For the text-containing cell, return its midpoint in [X, Y] coordinate format. 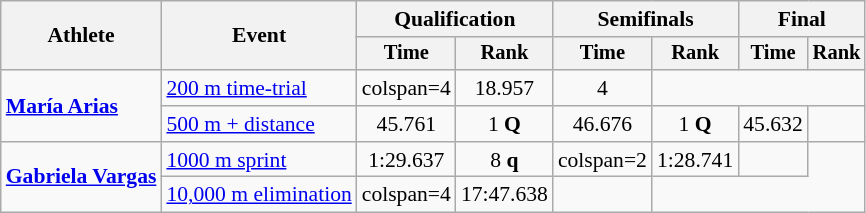
46.676 [602, 124]
colspan=2 [602, 160]
10,000 m elimination [258, 195]
1:29.637 [406, 160]
18.957 [504, 88]
Gabriela Vargas [82, 178]
Event [258, 36]
4 [602, 88]
8 q [504, 160]
Athlete [82, 36]
Final [802, 19]
45.632 [772, 124]
María Arias [82, 106]
Semifinals [646, 19]
200 m time-trial [258, 88]
500 m + distance [258, 124]
45.761 [406, 124]
17:47.638 [504, 195]
1:28.741 [695, 160]
Qualification [455, 19]
1000 m sprint [258, 160]
